From the cell containing the given text, extract its center point as (x, y) coordinate. 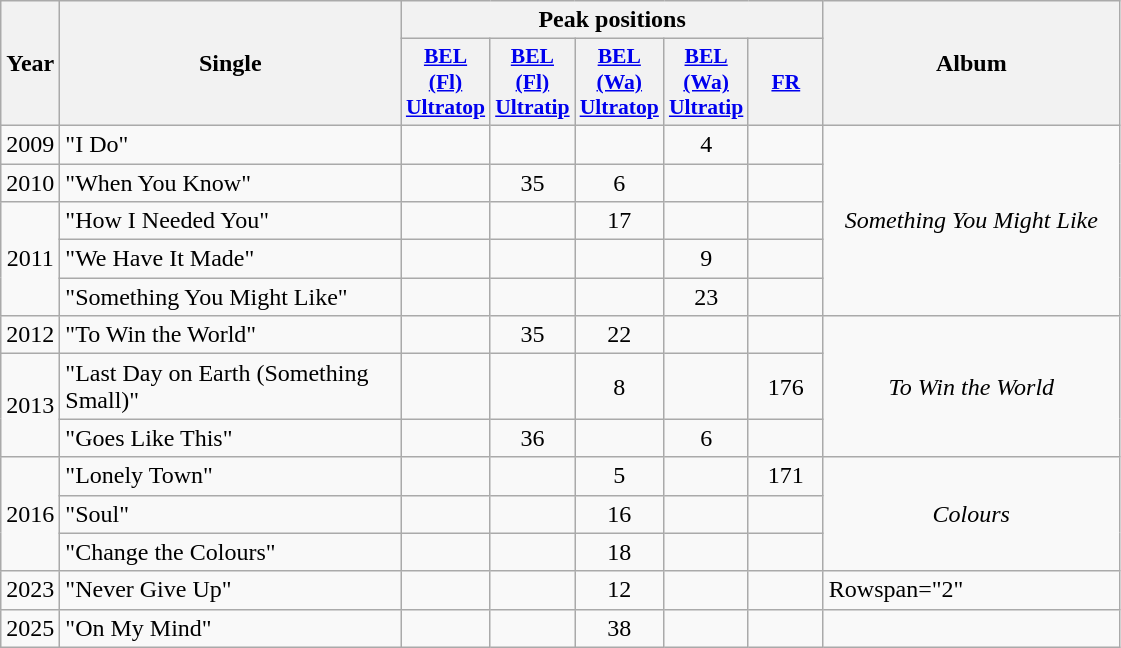
2009 (30, 144)
"Change the Colours" (230, 552)
BEL (Wa) Ultratip (706, 82)
2011 (30, 259)
Colours (971, 514)
2012 (30, 335)
4 (706, 144)
2016 (30, 514)
Year (30, 64)
18 (620, 552)
"Goes Like This" (230, 438)
8 (620, 386)
Single (230, 64)
BEL (Fl) Ultratop (446, 82)
Album (971, 64)
Rowspan="2" (971, 590)
"We Have It Made" (230, 259)
36 (532, 438)
22 (620, 335)
"On My Mind" (230, 628)
2023 (30, 590)
"How I Needed You" (230, 221)
To Win the World (971, 386)
"When You Know" (230, 183)
"Lonely Town" (230, 476)
Something You Might Like (971, 220)
"Something You Might Like" (230, 297)
2025 (30, 628)
"To Win the World" (230, 335)
23 (706, 297)
2010 (30, 183)
16 (620, 514)
17 (620, 221)
"I Do" (230, 144)
"Last Day on Earth (Something Small)" (230, 386)
BEL (Fl) Ultratip (532, 82)
12 (620, 590)
"Never Give Up" (230, 590)
9 (706, 259)
171 (786, 476)
"Soul" (230, 514)
38 (620, 628)
FR (786, 82)
176 (786, 386)
5 (620, 476)
Peak positions (612, 20)
BEL (Wa) Ultratop (620, 82)
2013 (30, 406)
